Extract the (X, Y) coordinate from the center of the cell holding the provided text.  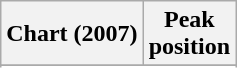
Chart (2007) (72, 34)
Peakposition (189, 34)
